Detect which cell encompasses the target text, then output its [X, Y] center coordinate. 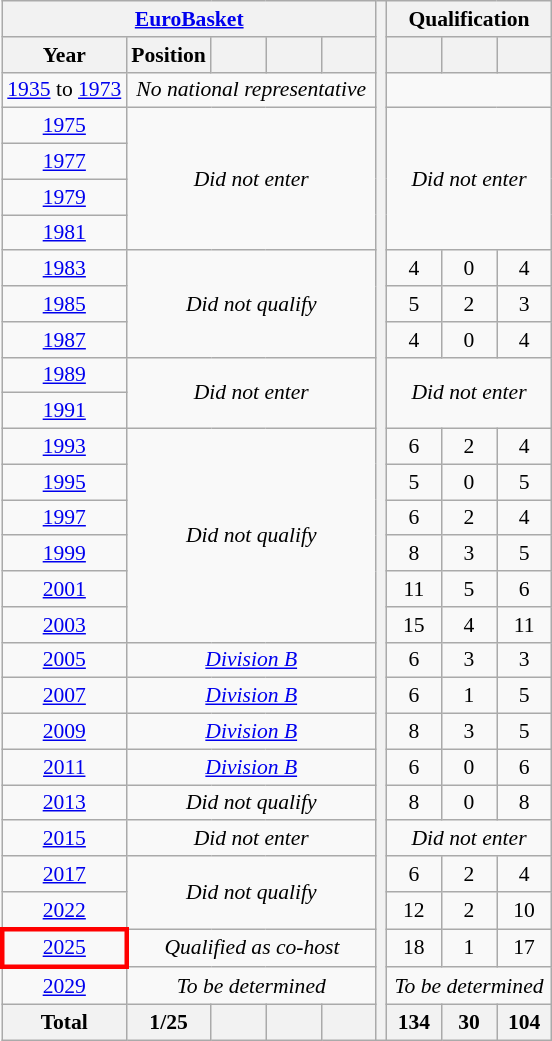
1989 [64, 375]
104 [524, 1023]
1995 [64, 482]
1999 [64, 554]
1935 to 1973 [64, 90]
2003 [64, 625]
Position [168, 55]
17 [524, 948]
1/25 [168, 1023]
Qualification [468, 19]
2017 [64, 874]
1975 [64, 126]
1979 [64, 197]
2013 [64, 803]
2029 [64, 986]
10 [524, 910]
2001 [64, 589]
2005 [64, 660]
2022 [64, 910]
2007 [64, 696]
2025 [64, 948]
1993 [64, 447]
Qualified as co-host [251, 948]
Year [64, 55]
2009 [64, 732]
1981 [64, 233]
No national representative [251, 90]
12 [414, 910]
2011 [64, 767]
18 [414, 948]
1977 [64, 162]
Total [64, 1023]
EuroBasket [189, 19]
134 [414, 1023]
15 [414, 625]
1983 [64, 269]
1997 [64, 518]
2015 [64, 839]
1985 [64, 304]
30 [468, 1023]
1991 [64, 411]
1987 [64, 340]
